For the text-containing cell, return its midpoint in [x, y] coordinate format. 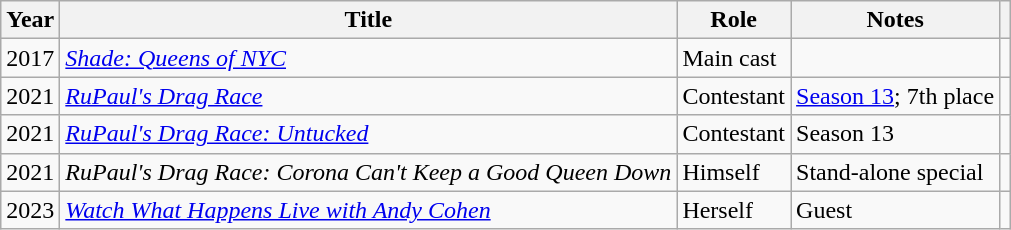
Shade: Queens of NYC [368, 58]
RuPaul's Drag Race: Untucked [368, 134]
Main cast [734, 58]
Season 13 [896, 134]
2023 [30, 210]
RuPaul's Drag Race [368, 96]
Herself [734, 210]
Title [368, 20]
Season 13; 7th place [896, 96]
2017 [30, 58]
Year [30, 20]
Notes [896, 20]
Stand-alone special [896, 172]
Role [734, 20]
Watch What Happens Live with Andy Cohen [368, 210]
Guest [896, 210]
RuPaul's Drag Race: Corona Can't Keep a Good Queen Down [368, 172]
Himself [734, 172]
